Detect which cell encompasses the target text, then output its (x, y) center coordinate. 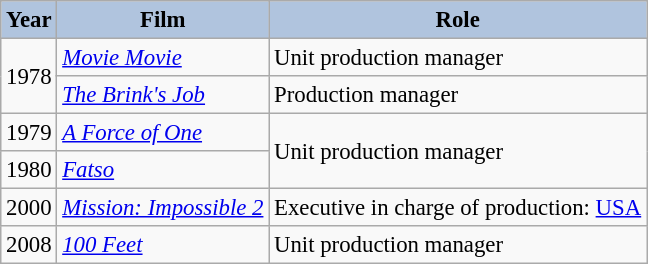
Executive in charge of production: USA (458, 208)
Production manager (458, 95)
2000 (29, 208)
1979 (29, 133)
Year (29, 20)
The Brink's Job (163, 95)
100 Feet (163, 245)
Mission: Impossible 2 (163, 208)
Movie Movie (163, 58)
Fatso (163, 170)
Film (163, 20)
A Force of One (163, 133)
Role (458, 20)
1978 (29, 76)
1980 (29, 170)
2008 (29, 245)
